For the text-containing cell, return its midpoint in [x, y] coordinate format. 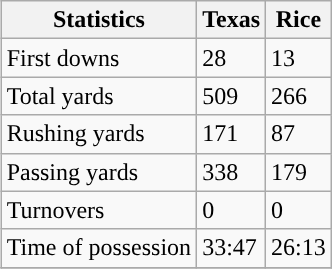
Statistics [99, 20]
179 [299, 172]
87 [299, 134]
First downs [99, 58]
33:47 [232, 248]
28 [232, 58]
26:13 [299, 248]
171 [232, 134]
Time of possession [99, 248]
Total yards [99, 96]
Turnovers [99, 210]
Rushing yards [99, 134]
509 [232, 96]
338 [232, 172]
266 [299, 96]
Passing yards [99, 172]
13 [299, 58]
Texas [232, 20]
Rice [299, 20]
